Detect which cell encompasses the target text, then output its (x, y) center coordinate. 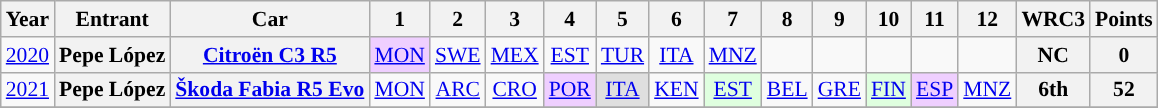
10 (888, 19)
5 (622, 19)
7 (733, 19)
3 (515, 19)
6 (676, 19)
TUR (622, 55)
0 (1124, 55)
KEN (676, 90)
2021 (28, 90)
12 (987, 19)
Points (1124, 19)
Car (270, 19)
11 (934, 19)
2 (458, 19)
ESP (934, 90)
MEX (515, 55)
2020 (28, 55)
SWE (458, 55)
FIN (888, 90)
52 (1124, 90)
1 (400, 19)
GRE (840, 90)
WRC3 (1053, 19)
NC (1053, 55)
8 (788, 19)
Year (28, 19)
Citroën C3 R5 (270, 55)
BEL (788, 90)
9 (840, 19)
POR (570, 90)
Škoda Fabia R5 Evo (270, 90)
Entrant (112, 19)
CRO (515, 90)
ARC (458, 90)
4 (570, 19)
6th (1053, 90)
